Return the (X, Y) coordinate for the center point of the cell that contains the specified text.  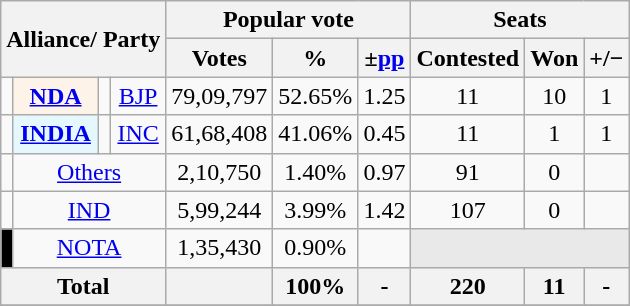
NDA (55, 96)
Contested (468, 58)
1.40% (316, 172)
0.97 (384, 172)
INDIA (55, 134)
BJP (138, 96)
Seats (520, 20)
Others (88, 172)
220 (468, 286)
Won (554, 58)
10 (554, 96)
Popular vote (288, 20)
INC (138, 134)
61,68,408 (220, 134)
1,35,430 (220, 248)
100% (316, 286)
0.90% (316, 248)
Votes (220, 58)
2,10,750 (220, 172)
±pp (384, 58)
3.99% (316, 210)
0.45 (384, 134)
79,09,797 (220, 96)
IND (88, 210)
91 (468, 172)
NOTA (88, 248)
5,99,244 (220, 210)
1.25 (384, 96)
107 (468, 210)
% (316, 58)
Alliance/ Party (84, 39)
Total (84, 286)
41.06% (316, 134)
1.42 (384, 210)
+/− (606, 58)
52.65% (316, 96)
